Determine the (X, Y) coordinate at the center of the cell enclosing the given text.  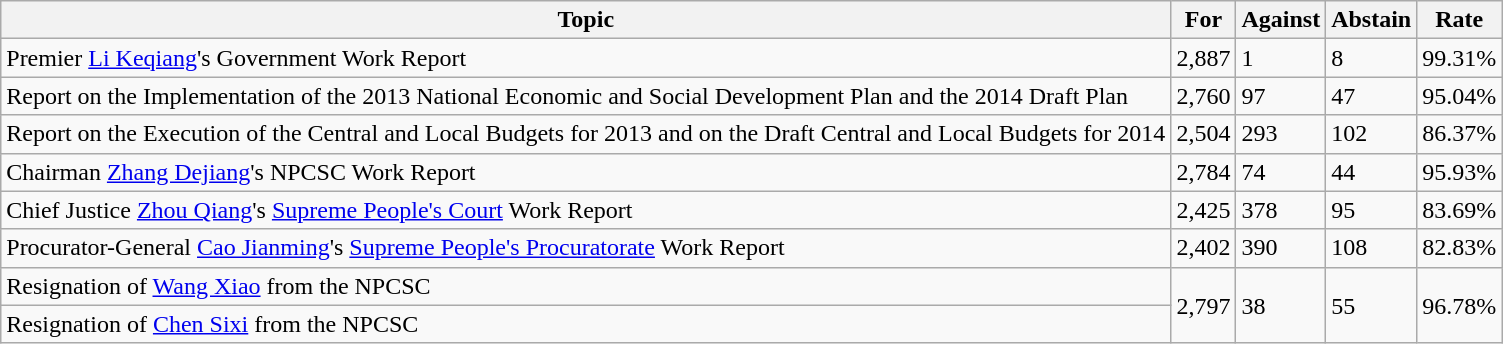
47 (1372, 96)
Chairman Zhang Dejiang's NPCSC Work Report (586, 172)
38 (1281, 305)
86.37% (1460, 134)
55 (1372, 305)
95.93% (1460, 172)
96.78% (1460, 305)
Against (1281, 20)
8 (1372, 58)
95 (1372, 210)
Report on the Implementation of the 2013 National Economic and Social Development Plan and the 2014 Draft Plan (586, 96)
For (1204, 20)
293 (1281, 134)
2,797 (1204, 305)
378 (1281, 210)
Topic (586, 20)
Abstain (1372, 20)
390 (1281, 248)
102 (1372, 134)
Resignation of Wang Xiao from the NPCSC (586, 286)
2,760 (1204, 96)
2,504 (1204, 134)
74 (1281, 172)
Procurator-General Cao Jianming's Supreme People's Procuratorate Work Report (586, 248)
2,425 (1204, 210)
Rate (1460, 20)
82.83% (1460, 248)
1 (1281, 58)
99.31% (1460, 58)
44 (1372, 172)
Resignation of Chen Sixi from the NPCSC (586, 324)
108 (1372, 248)
2,887 (1204, 58)
83.69% (1460, 210)
Premier Li Keqiang's Government Work Report (586, 58)
95.04% (1460, 96)
Chief Justice Zhou Qiang's Supreme People's Court Work Report (586, 210)
97 (1281, 96)
Report on the Execution of the Central and Local Budgets for 2013 and on the Draft Central and Local Budgets for 2014 (586, 134)
2,402 (1204, 248)
2,784 (1204, 172)
